Provide the (X, Y) coordinate of the cell's center where the given text is located.  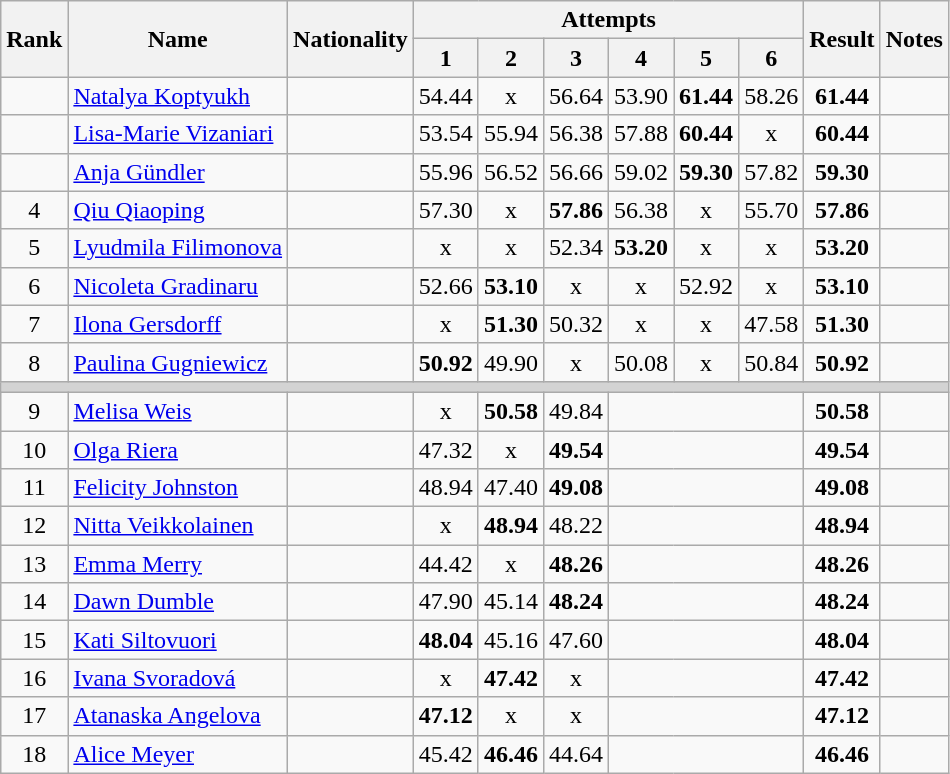
Lisa-Marie Vizaniari (178, 134)
48.22 (576, 526)
Emma Merry (178, 564)
58.26 (772, 96)
52.92 (706, 286)
Qiu Qiaoping (178, 210)
53.54 (446, 134)
Nitta Veikkolainen (178, 526)
Name (178, 39)
47.60 (576, 640)
55.70 (772, 210)
Olga Riera (178, 449)
55.94 (510, 134)
57.82 (772, 172)
56.64 (576, 96)
50.32 (576, 324)
54.44 (446, 96)
Rank (34, 39)
Paulina Gugniewicz (178, 362)
7 (34, 324)
47.40 (510, 488)
50.84 (772, 362)
Kati Siltovuori (178, 640)
Notes (914, 39)
56.66 (576, 172)
16 (34, 678)
15 (34, 640)
45.16 (510, 640)
Nicoleta Gradinaru (178, 286)
Natalya Koptyukh (178, 96)
Anja Gündler (178, 172)
8 (34, 362)
47.90 (446, 602)
49.84 (576, 411)
52.34 (576, 248)
Atanaska Angelova (178, 716)
Melisa Weis (178, 411)
Nationality (351, 39)
18 (34, 754)
Attempts (608, 20)
11 (34, 488)
10 (34, 449)
Dawn Dumble (178, 602)
13 (34, 564)
56.52 (510, 172)
12 (34, 526)
Result (842, 39)
9 (34, 411)
14 (34, 602)
44.42 (446, 564)
57.88 (642, 134)
47.58 (772, 324)
44.64 (576, 754)
Ivana Svoradová (178, 678)
45.42 (446, 754)
Alice Meyer (178, 754)
55.96 (446, 172)
2 (510, 58)
50.08 (642, 362)
3 (576, 58)
53.90 (642, 96)
17 (34, 716)
52.66 (446, 286)
57.30 (446, 210)
Felicity Johnston (178, 488)
49.90 (510, 362)
45.14 (510, 602)
Lyudmila Filimonova (178, 248)
1 (446, 58)
Ilona Gersdorff (178, 324)
59.02 (642, 172)
47.32 (446, 449)
